Determine the [X, Y] coordinate at the center of the cell enclosing the given text.  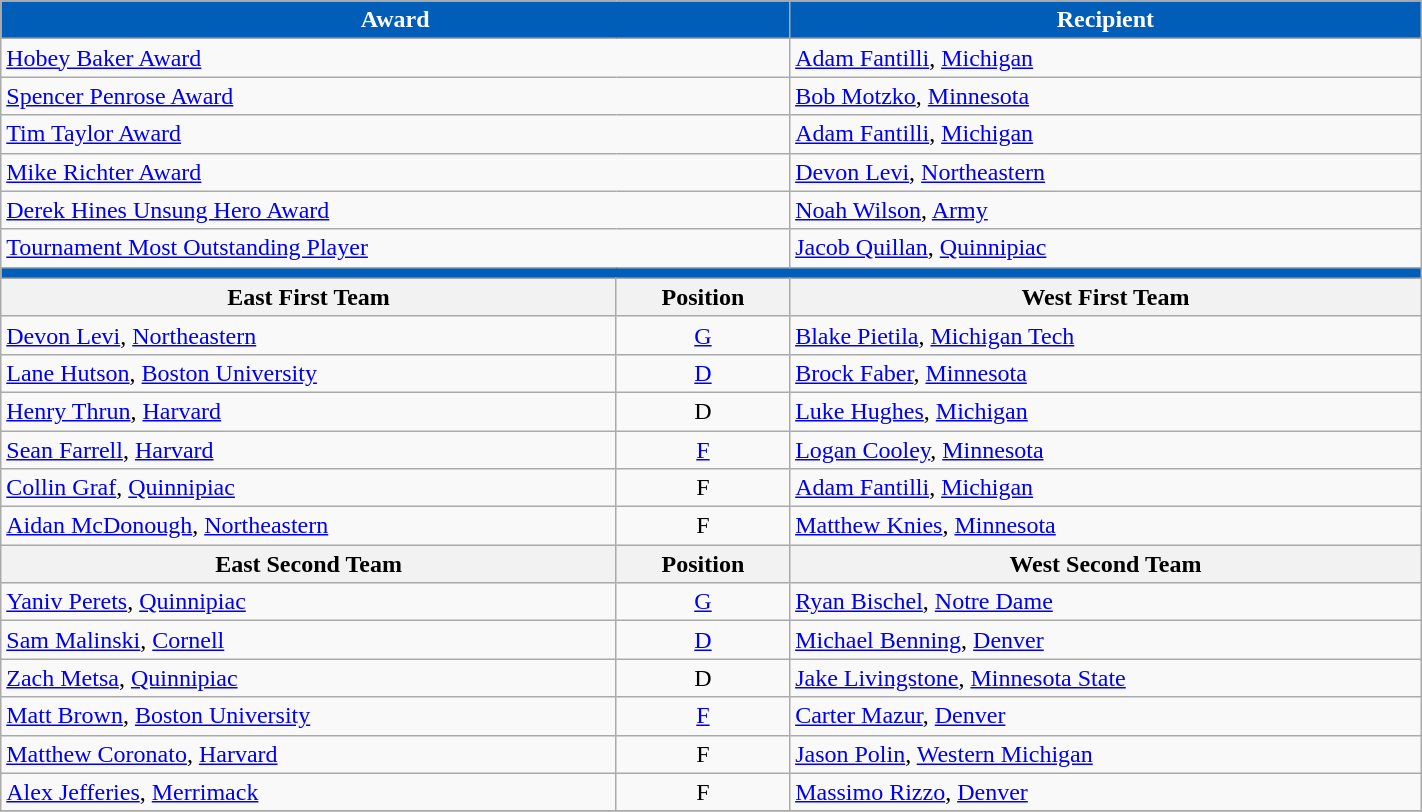
Henry Thrun, Harvard [309, 411]
Jacob Quillan, Quinnipiac [1106, 248]
Mike Richter Award [396, 172]
Matthew Coronato, Harvard [309, 754]
Jason Polin, Western Michigan [1106, 754]
Carter Mazur, Denver [1106, 716]
Jake Livingstone, Minnesota State [1106, 678]
Massimo Rizzo, Denver [1106, 792]
Michael Benning, Denver [1106, 640]
Ryan Bischel, Notre Dame [1106, 602]
Sam Malinski, Cornell [309, 640]
Recipient [1106, 20]
Matthew Knies, Minnesota [1106, 526]
Tournament Most Outstanding Player [396, 248]
Tim Taylor Award [396, 134]
Noah Wilson, Army [1106, 210]
Hobey Baker Award [396, 58]
Yaniv Perets, Quinnipiac [309, 602]
Alex Jefferies, Merrimack [309, 792]
Derek Hines Unsung Hero Award [396, 210]
Lane Hutson, Boston University [309, 373]
East First Team [309, 297]
Bob Motzko, Minnesota [1106, 96]
Logan Cooley, Minnesota [1106, 449]
West First Team [1106, 297]
Sean Farrell, Harvard [309, 449]
Aidan McDonough, Northeastern [309, 526]
Collin Graf, Quinnipiac [309, 488]
Spencer Penrose Award [396, 96]
Zach Metsa, Quinnipiac [309, 678]
Blake Pietila, Michigan Tech [1106, 335]
West Second Team [1106, 564]
East Second Team [309, 564]
Luke Hughes, Michigan [1106, 411]
Award [396, 20]
Matt Brown, Boston University [309, 716]
Brock Faber, Minnesota [1106, 373]
